Return the (x, y) coordinate for the center point of the cell that contains the specified text.  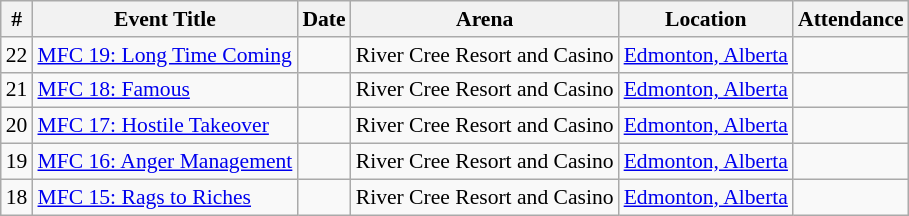
MFC 15: Rags to Riches (164, 197)
Location (706, 19)
21 (17, 90)
# (17, 19)
Date (324, 19)
18 (17, 197)
MFC 19: Long Time Coming (164, 55)
MFC 18: Famous (164, 90)
MFC 17: Hostile Takeover (164, 126)
Attendance (851, 19)
22 (17, 55)
Arena (485, 19)
Event Title (164, 19)
MFC 16: Anger Management (164, 162)
20 (17, 126)
19 (17, 162)
